Locate the cell with the specified text and output its (x, y) center coordinate. 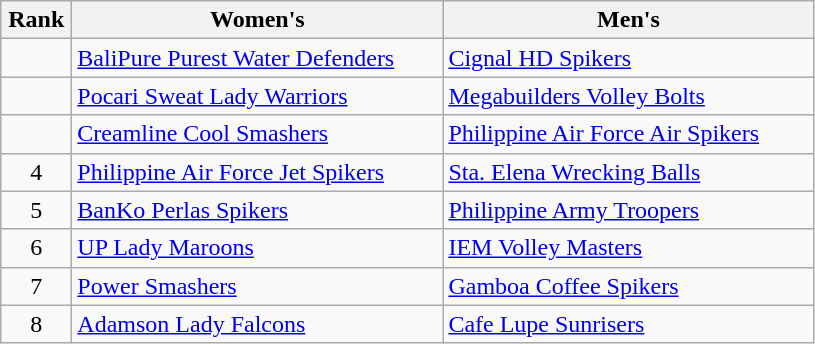
Sta. Elena Wrecking Balls (628, 172)
6 (36, 248)
8 (36, 324)
Power Smashers (258, 286)
Cignal HD Spikers (628, 58)
BaliPure Purest Water Defenders (258, 58)
4 (36, 172)
Philippine Army Troopers (628, 210)
Creamline Cool Smashers (258, 134)
Adamson Lady Falcons (258, 324)
Men's (628, 20)
Gamboa Coffee Spikers (628, 286)
7 (36, 286)
Philippine Air Force Jet Spikers (258, 172)
Pocari Sweat Lady Warriors (258, 96)
Megabuilders Volley Bolts (628, 96)
IEM Volley Masters (628, 248)
Rank (36, 20)
Women's (258, 20)
UP Lady Maroons (258, 248)
Philippine Air Force Air Spikers (628, 134)
5 (36, 210)
BanKo Perlas Spikers (258, 210)
Cafe Lupe Sunrisers (628, 324)
